From the cell containing the given text, extract its center point as (x, y) coordinate. 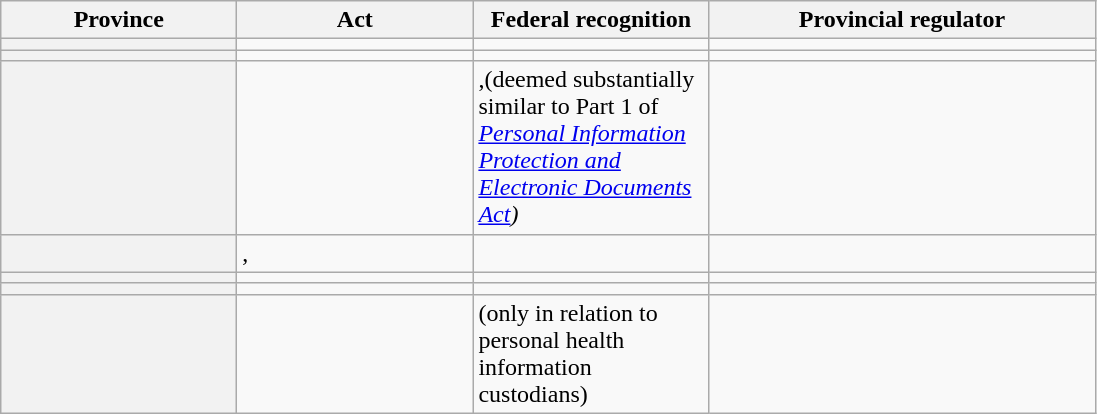
Federal recognition (591, 20)
(only in relation to personal health information custodians) (591, 354)
Provincial regulator (902, 20)
Province (119, 20)
, (355, 253)
,(deemed substantially similar to Part 1 of Personal Information Protection and Electronic Documents Act) (591, 148)
Act (355, 20)
